Search for the cell housing the specified text and yield its (X, Y) center coordinate. 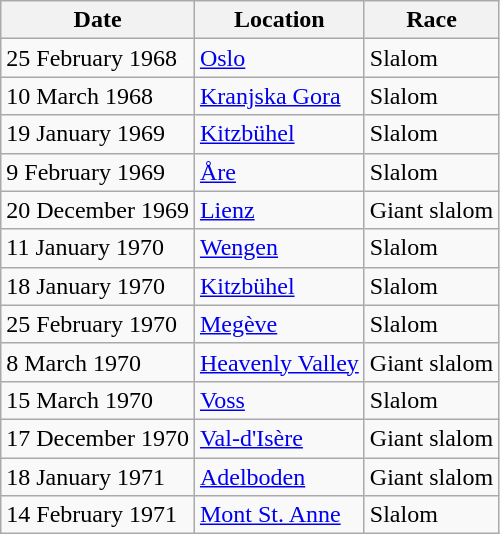
19 January 1969 (98, 134)
11 January 1970 (98, 248)
Location (279, 20)
Race (431, 20)
Val-d'Isère (279, 438)
Lienz (279, 210)
20 December 1969 (98, 210)
Megève (279, 324)
18 January 1971 (98, 477)
17 December 1970 (98, 438)
Oslo (279, 58)
8 March 1970 (98, 362)
9 February 1969 (98, 172)
Adelboden (279, 477)
Voss (279, 400)
Date (98, 20)
25 February 1970 (98, 324)
Wengen (279, 248)
Mont St. Anne (279, 515)
Heavenly Valley (279, 362)
25 February 1968 (98, 58)
14 February 1971 (98, 515)
Åre (279, 172)
15 March 1970 (98, 400)
Kranjska Gora (279, 96)
10 March 1968 (98, 96)
18 January 1970 (98, 286)
